Extract the (X, Y) coordinate from the center of the cell holding the provided text.  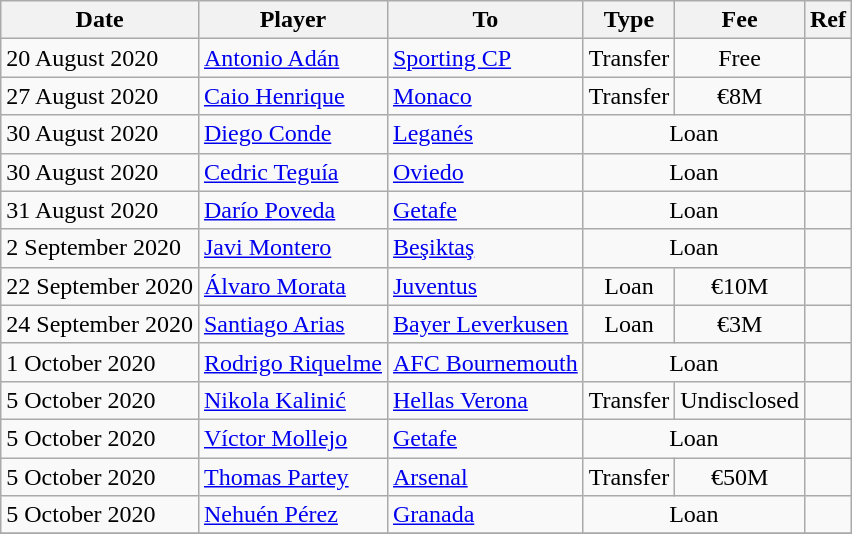
2 September 2020 (100, 248)
Hellas Verona (485, 400)
Caio Henrique (292, 96)
Player (292, 20)
Ref (828, 20)
Leganés (485, 134)
Darío Poveda (292, 210)
Juventus (485, 286)
€8M (740, 96)
22 September 2020 (100, 286)
Arsenal (485, 477)
Date (100, 20)
31 August 2020 (100, 210)
Cedric Teguía (292, 172)
Álvaro Morata (292, 286)
Javi Montero (292, 248)
€50M (740, 477)
Monaco (485, 96)
Diego Conde (292, 134)
Fee (740, 20)
Bayer Leverkusen (485, 324)
AFC Bournemouth (485, 362)
20 August 2020 (100, 58)
24 September 2020 (100, 324)
€10M (740, 286)
Nikola Kalinić (292, 400)
Free (740, 58)
€3M (740, 324)
Rodrigo Riquelme (292, 362)
Santiago Arias (292, 324)
Granada (485, 515)
Antonio Adán (292, 58)
Nehuén Pérez (292, 515)
Sporting CP (485, 58)
Type (629, 20)
Thomas Partey (292, 477)
Undisclosed (740, 400)
To (485, 20)
27 August 2020 (100, 96)
Beşiktaş (485, 248)
1 October 2020 (100, 362)
Víctor Mollejo (292, 438)
Oviedo (485, 172)
